Output the (X, Y) coordinate of the center of the cell containing the given text.  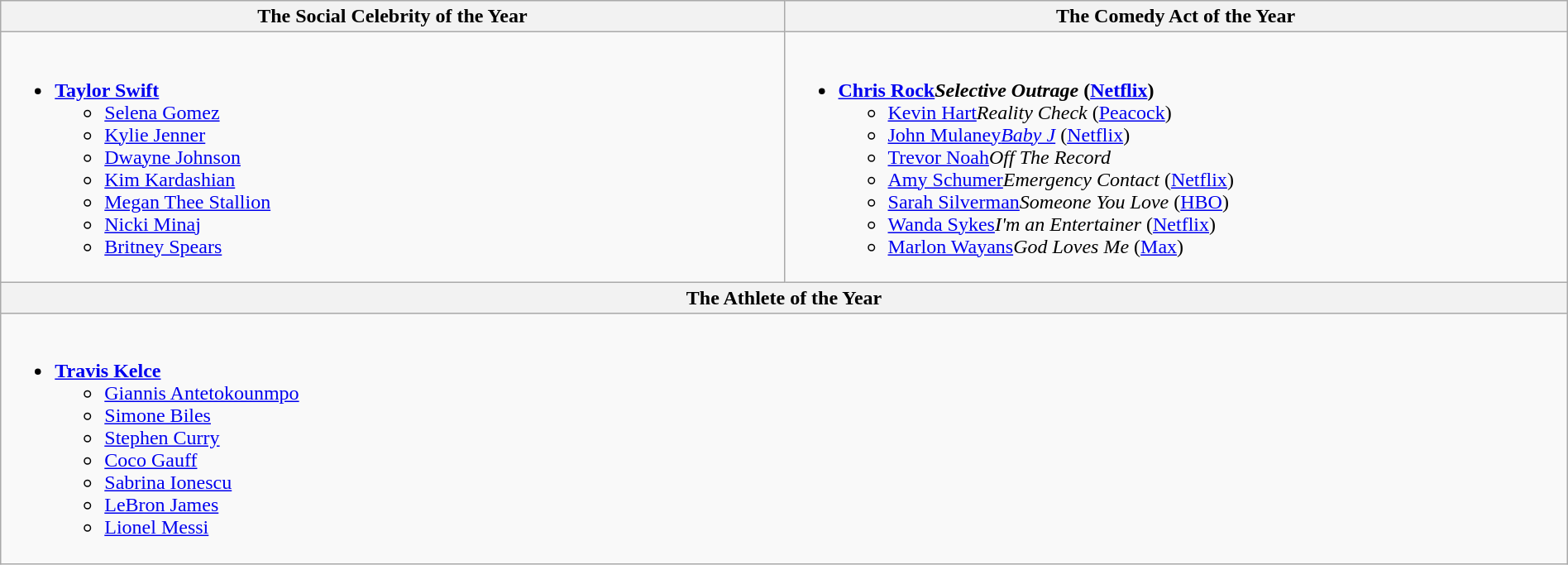
The Comedy Act of the Year (1176, 17)
The Social Celebrity of the Year (392, 17)
Travis KelceGiannis AntetokounmpoSimone BilesStephen CurryCoco GauffSabrina IonescuLeBron JamesLionel Messi (784, 438)
Taylor SwiftSelena GomezKylie JennerDwayne JohnsonKim KardashianMegan Thee StallionNicki MinajBritney Spears (392, 157)
The Athlete of the Year (784, 298)
